Pinpoint the cell where the given text exists, returning its (X, Y) midpoint coordinate. 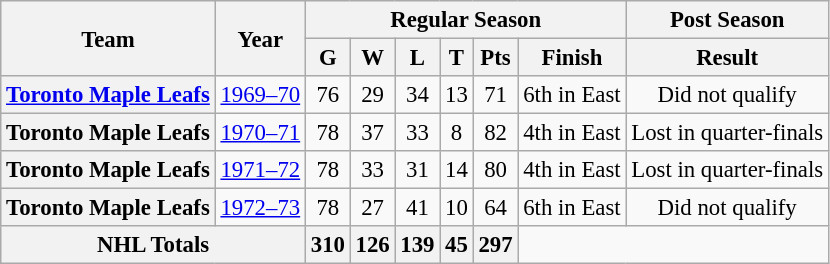
310 (328, 245)
297 (496, 245)
13 (456, 95)
14 (456, 170)
G (328, 58)
1972–73 (260, 208)
34 (418, 95)
80 (496, 170)
Year (260, 38)
82 (496, 133)
NHL Totals (154, 245)
Pts (496, 58)
Team (108, 38)
27 (372, 208)
T (456, 58)
41 (418, 208)
1970–71 (260, 133)
126 (372, 245)
Post Season (727, 20)
Regular Season (465, 20)
37 (372, 133)
76 (328, 95)
Result (727, 58)
31 (418, 170)
45 (456, 245)
L (418, 58)
29 (372, 95)
139 (418, 245)
8 (456, 133)
10 (456, 208)
W (372, 58)
Finish (572, 58)
1969–70 (260, 95)
1971–72 (260, 170)
64 (496, 208)
71 (496, 95)
